Scan for the cell matching the given text and deliver its [x, y] coordinate at center. 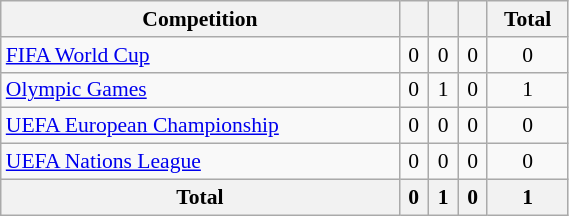
FIFA World Cup [200, 55]
Competition [200, 19]
UEFA European Championship [200, 126]
Olympic Games [200, 90]
UEFA Nations League [200, 162]
